Scan for the cell matching the given text and deliver its [X, Y] coordinate at center. 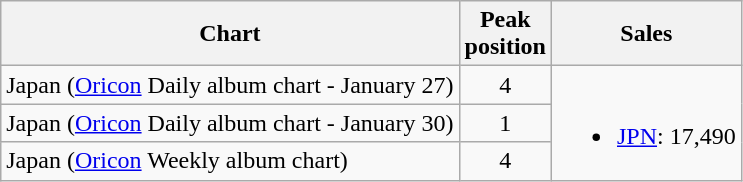
Chart [230, 34]
Japan (Oricon Weekly album chart) [230, 161]
Japan (Oricon Daily album chart - January 30) [230, 123]
Japan (Oricon Daily album chart - January 27) [230, 85]
1 [505, 123]
JPN: 17,490 [646, 123]
Sales [646, 34]
Peakposition [505, 34]
